Scan for the cell matching the given text and deliver its [x, y] coordinate at center. 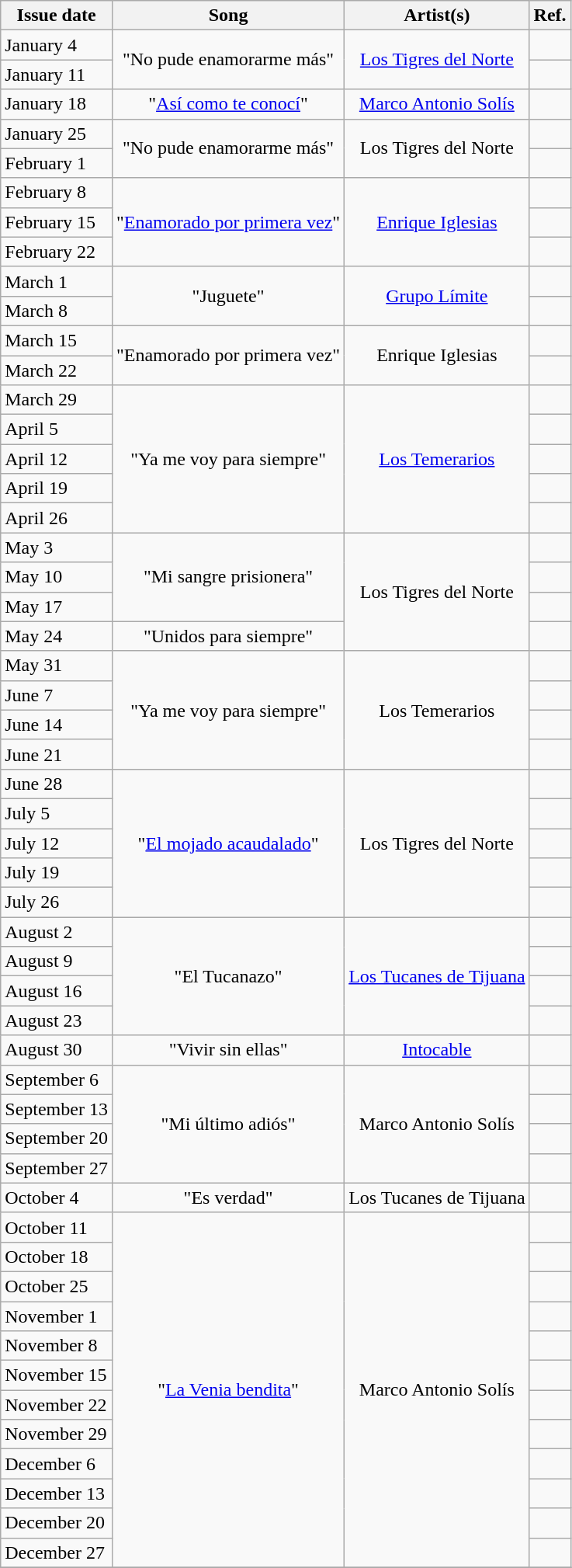
November 1 [57, 1316]
May 17 [57, 607]
May 24 [57, 636]
March 29 [57, 400]
October 11 [57, 1227]
June 7 [57, 695]
September 6 [57, 1080]
June 28 [57, 784]
"Es verdad" [228, 1198]
December 20 [57, 1523]
March 22 [57, 370]
November 29 [57, 1434]
"La Venia bendita" [228, 1390]
"Unidos para siempre" [228, 636]
October 25 [57, 1286]
August 2 [57, 932]
"Vivir sin ellas" [228, 1050]
Issue date [57, 16]
October 4 [57, 1198]
April 5 [57, 429]
April 26 [57, 518]
Intocable [437, 1050]
Artist(s) [437, 16]
July 19 [57, 873]
May 31 [57, 666]
May 10 [57, 577]
March 1 [57, 281]
February 8 [57, 193]
March 8 [57, 311]
February 15 [57, 222]
November 8 [57, 1346]
"El mojado acaudalado" [228, 843]
December 13 [57, 1493]
February 22 [57, 252]
June 14 [57, 725]
April 19 [57, 488]
July 26 [57, 902]
"El Tucanazo" [228, 976]
January 4 [57, 45]
"Mi sangre prisionera" [228, 577]
October 18 [57, 1257]
September 20 [57, 1139]
"Juguete" [228, 296]
November 15 [57, 1375]
May 3 [57, 548]
February 1 [57, 163]
August 23 [57, 1020]
Song [228, 16]
December 27 [57, 1552]
July 5 [57, 813]
"Así como te conocí" [228, 104]
April 12 [57, 459]
January 18 [57, 104]
August 30 [57, 1050]
November 22 [57, 1405]
Grupo Límite [437, 296]
December 6 [57, 1464]
Ref. [549, 16]
June 21 [57, 754]
September 13 [57, 1109]
July 12 [57, 843]
January 25 [57, 134]
August 16 [57, 991]
"Mi último adiós" [228, 1124]
March 15 [57, 340]
August 9 [57, 961]
January 11 [57, 75]
September 27 [57, 1168]
